Search for the cell housing the specified text and yield its (X, Y) center coordinate. 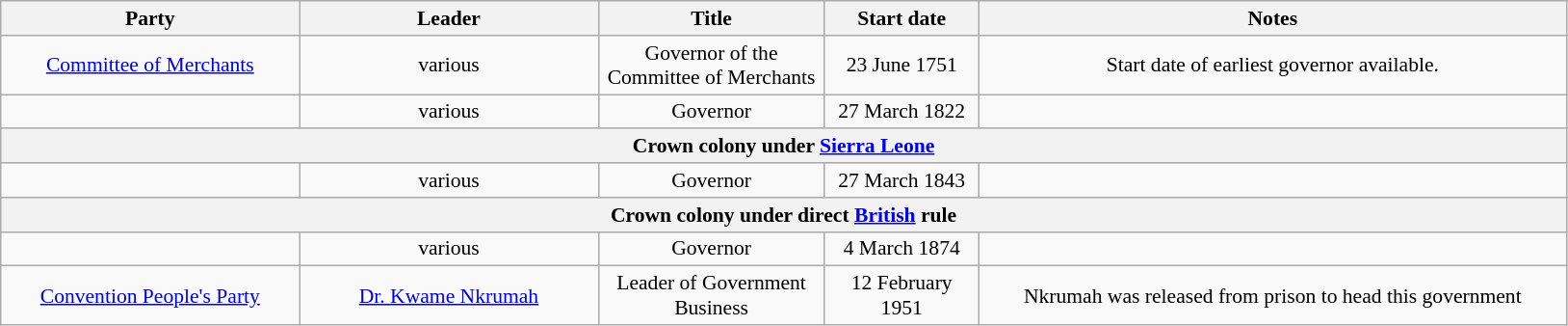
Start date (902, 18)
Title (711, 18)
Leader of Government Business (711, 295)
Start date of earliest governor available. (1272, 66)
Nkrumah was released from prison to head this government (1272, 295)
27 March 1822 (902, 112)
Dr. Kwame Nkrumah (449, 295)
27 March 1843 (902, 180)
Party (150, 18)
Leader (449, 18)
23 June 1751 (902, 66)
Crown colony under direct British rule (784, 215)
Convention People's Party (150, 295)
Committee of Merchants (150, 66)
12 February 1951 (902, 295)
4 March 1874 (902, 249)
Notes (1272, 18)
Governor of the Committee of Merchants (711, 66)
Crown colony under Sierra Leone (784, 147)
